Pinpoint the cell where the given text exists, returning its (x, y) midpoint coordinate. 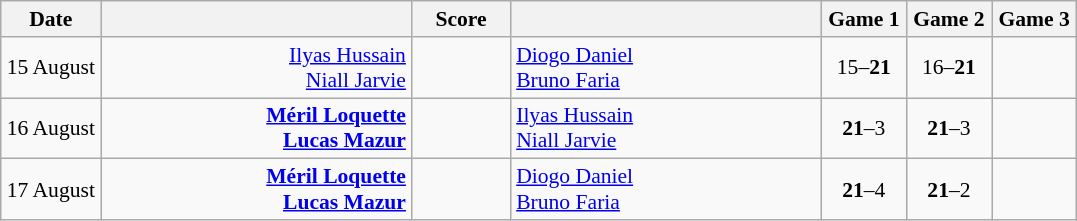
15–21 (864, 68)
Score (461, 19)
Date (51, 19)
21–4 (864, 190)
Game 3 (1034, 19)
17 August (51, 190)
15 August (51, 68)
21–2 (948, 190)
16–21 (948, 68)
16 August (51, 128)
Game 1 (864, 19)
Game 2 (948, 19)
